Detect which cell encompasses the target text, then output its (X, Y) center coordinate. 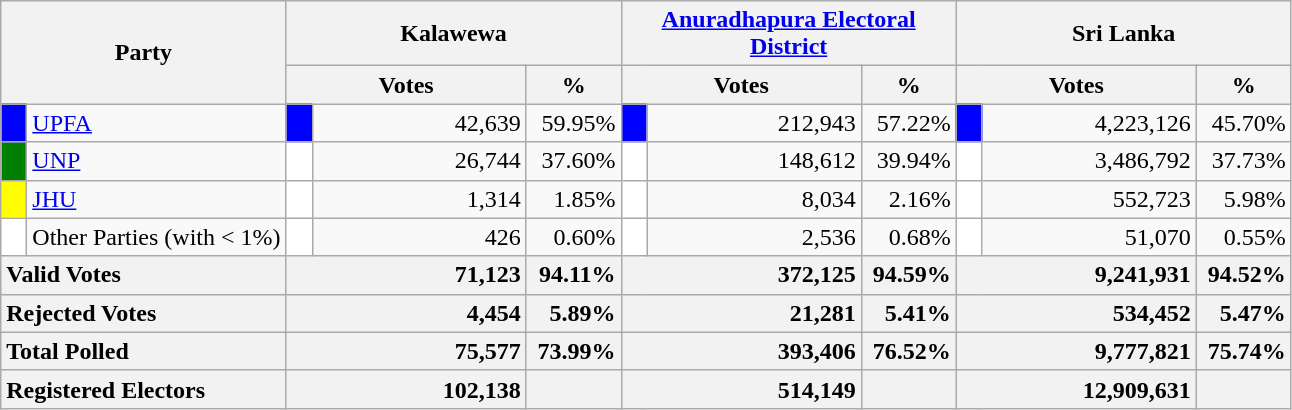
94.11% (574, 275)
39.94% (908, 161)
UPFA (156, 123)
5.89% (574, 313)
76.52% (908, 351)
534,452 (1076, 313)
37.73% (1244, 161)
57.22% (908, 123)
Registered Electors (144, 389)
51,070 (1089, 237)
21,281 (741, 313)
Party (144, 52)
372,125 (741, 275)
5.98% (1244, 199)
514,149 (741, 389)
Rejected Votes (144, 313)
426 (419, 237)
3,486,792 (1089, 161)
Valid Votes (144, 275)
0.55% (1244, 237)
Total Polled (144, 351)
42,639 (419, 123)
12,909,631 (1076, 389)
4,223,126 (1089, 123)
UNP (156, 161)
1,314 (419, 199)
94.52% (1244, 275)
26,744 (419, 161)
148,612 (754, 161)
5.47% (1244, 313)
8,034 (754, 199)
212,943 (754, 123)
0.60% (574, 237)
9,241,931 (1076, 275)
Kalawewa (454, 34)
Anuradhapura Electoral District (788, 34)
4,454 (406, 313)
59.95% (574, 123)
102,138 (406, 389)
75.74% (1244, 351)
0.68% (908, 237)
37.60% (574, 161)
Sri Lanka (1124, 34)
2.16% (908, 199)
Other Parties (with < 1%) (156, 237)
71,123 (406, 275)
552,723 (1089, 199)
73.99% (574, 351)
JHU (156, 199)
393,406 (741, 351)
94.59% (908, 275)
75,577 (406, 351)
9,777,821 (1076, 351)
2,536 (754, 237)
1.85% (574, 199)
5.41% (908, 313)
45.70% (1244, 123)
